Find where the given text appears and provide that cell's center as (x, y) coordinate. 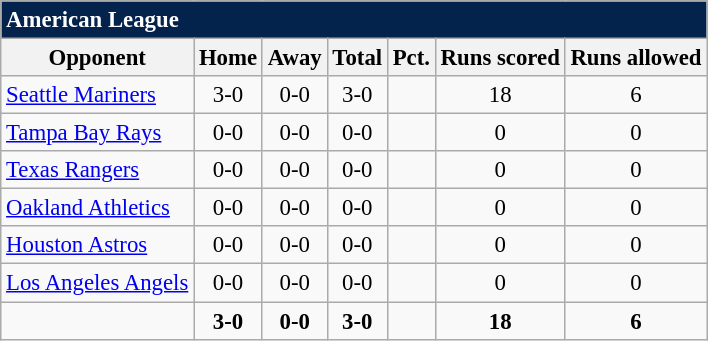
Tampa Bay Rays (98, 133)
Away (294, 58)
American League (354, 20)
Opponent (98, 58)
Runs scored (500, 58)
Pct. (411, 58)
Los Angeles Angels (98, 283)
Houston Astros (98, 245)
Home (228, 58)
Seattle Mariners (98, 95)
Runs allowed (636, 58)
Oakland Athletics (98, 208)
Total (357, 58)
Texas Rangers (98, 170)
